Search for the cell housing the specified text and yield its [x, y] center coordinate. 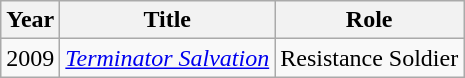
Resistance Soldier [370, 58]
Year [30, 20]
Terminator Salvation [168, 58]
Role [370, 20]
Title [168, 20]
2009 [30, 58]
